Scan for the cell matching the given text and deliver its [x, y] coordinate at center. 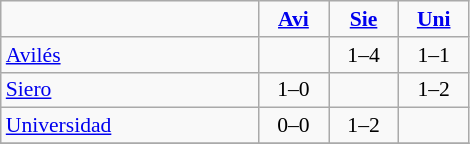
Avi [293, 19]
1–1 [434, 55]
Sie [363, 19]
Uni [434, 19]
Avilés [130, 55]
1–4 [363, 55]
1–0 [293, 90]
0–0 [293, 126]
Universidad [130, 126]
Siero [130, 90]
